Search for the cell housing the specified text and yield its (x, y) center coordinate. 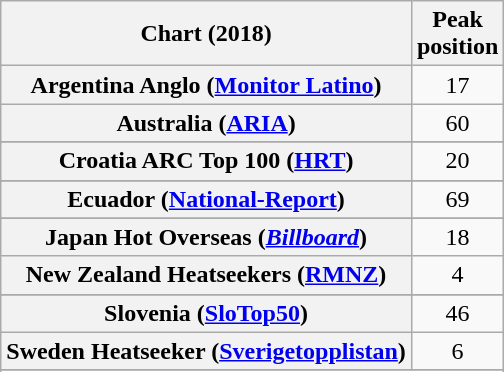
New Zealand Heatseekers (RMNZ) (206, 275)
6 (457, 351)
18 (457, 237)
60 (457, 123)
Australia (ARIA) (206, 123)
4 (457, 275)
Sweden Heatseeker (Sverigetopplistan) (206, 351)
Slovenia (SloTop50) (206, 313)
Argentina Anglo (Monitor Latino) (206, 85)
Chart (2018) (206, 34)
17 (457, 85)
Peakposition (457, 34)
46 (457, 313)
69 (457, 199)
Ecuador (National-Report) (206, 199)
Japan Hot Overseas (Billboard) (206, 237)
Croatia ARC Top 100 (HRT) (206, 161)
20 (457, 161)
